For the text-containing cell, return its midpoint in [x, y] coordinate format. 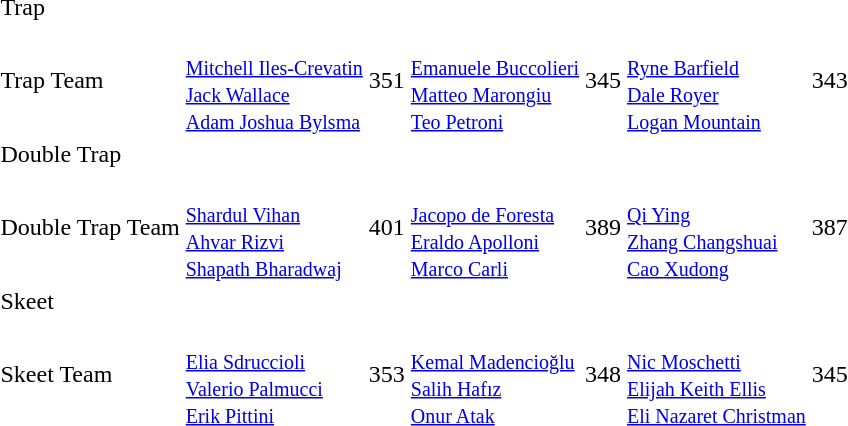
Ryne BarfieldDale RoyerLogan Mountain [717, 80]
389 [604, 228]
Mitchell Iles-CrevatinJack WallaceAdam Joshua Bylsma [274, 80]
Jacopo de ForestaEraldo ApolloniMarco Carli [494, 228]
Emanuele BuccolieriMatteo MarongiuTeo Petroni [494, 80]
401 [386, 228]
Shardul VihanAhvar RizviShapath Bharadwaj [274, 228]
Qi YingZhang ChangshuaiCao Xudong [717, 228]
345 [604, 80]
351 [386, 80]
